Pinpoint the cell where the given text exists, returning its (X, Y) midpoint coordinate. 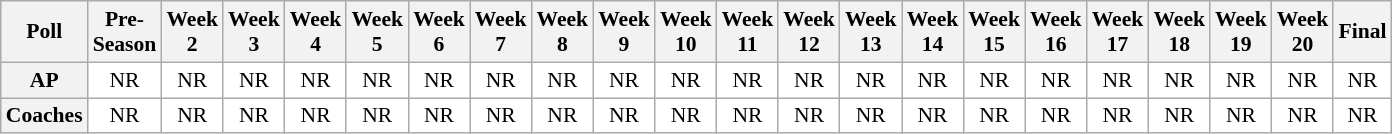
Week20 (1303, 32)
Week18 (1179, 32)
Week12 (809, 32)
Week19 (1241, 32)
Week15 (994, 32)
Coaches (44, 116)
Week17 (1118, 32)
Week4 (316, 32)
Week2 (192, 32)
Week5 (377, 32)
Final (1362, 32)
Week6 (439, 32)
Week7 (501, 32)
Pre-Season (125, 32)
Week10 (686, 32)
Poll (44, 32)
Week11 (748, 32)
Week14 (933, 32)
Week8 (562, 32)
Week13 (871, 32)
Week9 (624, 32)
AP (44, 80)
Week3 (254, 32)
Week16 (1056, 32)
